Scan for the cell matching the given text and deliver its [X, Y] coordinate at center. 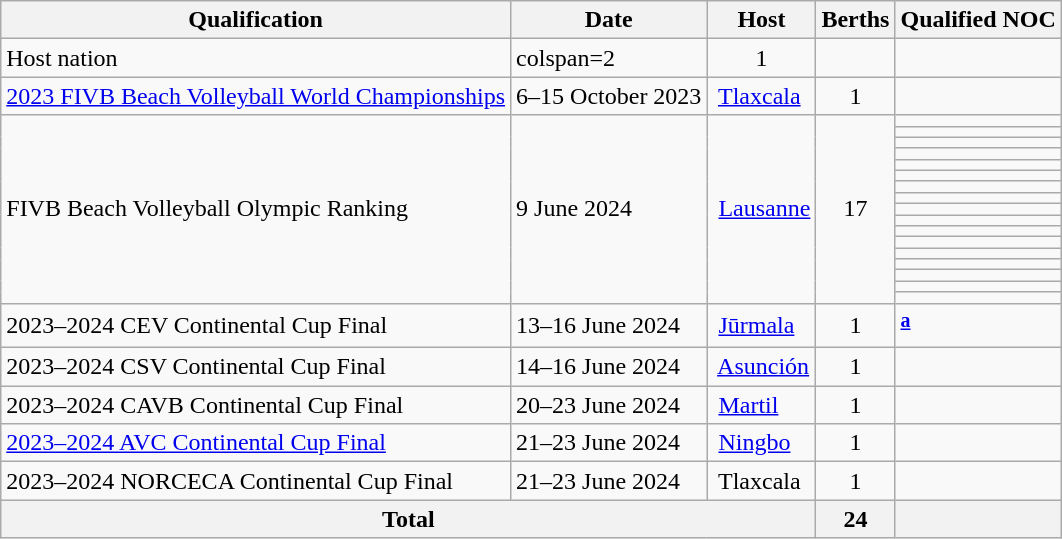
FIVB Beach Volleyball Olympic Ranking [256, 209]
24 [856, 519]
Berths [856, 20]
Host nation [256, 58]
17 [856, 209]
Asunción [762, 367]
Ningbo [762, 443]
9 June 2024 [609, 209]
20–23 June 2024 [609, 405]
Total [408, 519]
Martil [762, 405]
13–16 June 2024 [609, 326]
Lausanne [762, 209]
Jūrmala [762, 326]
Qualification [256, 20]
14–16 June 2024 [609, 367]
2023–2024 CSV Continental Cup Final [256, 367]
colspan=2 [609, 58]
2023–2024 CAVB Continental Cup Final [256, 405]
Host [762, 20]
Date [609, 20]
a [978, 326]
6–15 October 2023 [609, 96]
2023–2024 CEV Continental Cup Final [256, 326]
2023–2024 AVC Continental Cup Final [256, 443]
2023–2024 NORCECA Continental Cup Final [256, 481]
2023 FIVB Beach Volleyball World Championships [256, 96]
Qualified NOC [978, 20]
